Return [X, Y] of the center of cell containing provided text 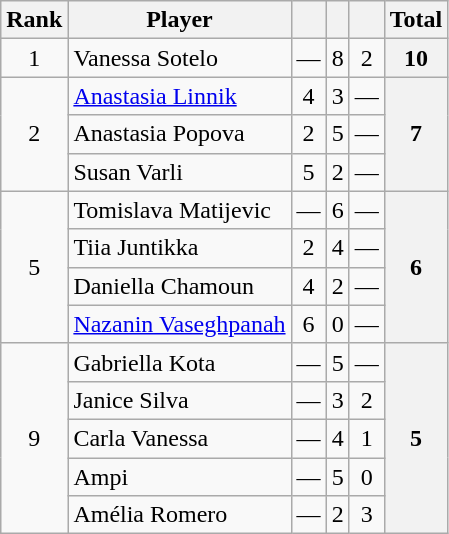
7 [416, 134]
Rank [34, 20]
Ampi [180, 477]
Anastasia Popova [180, 134]
Tiia Juntikka [180, 248]
Tomislava Matijevic [180, 210]
Nazanin Vaseghpanah [180, 324]
Susan Varli [180, 172]
8 [338, 58]
Carla Vanessa [180, 438]
10 [416, 58]
Janice Silva [180, 400]
Total [416, 20]
Vanessa Sotelo [180, 58]
9 [34, 438]
Daniella Chamoun [180, 286]
Amélia Romero [180, 515]
Player [180, 20]
Gabriella Kota [180, 362]
Anastasia Linnik [180, 96]
